Return the [x, y] coordinate for the center point of the cell that contains the specified text.  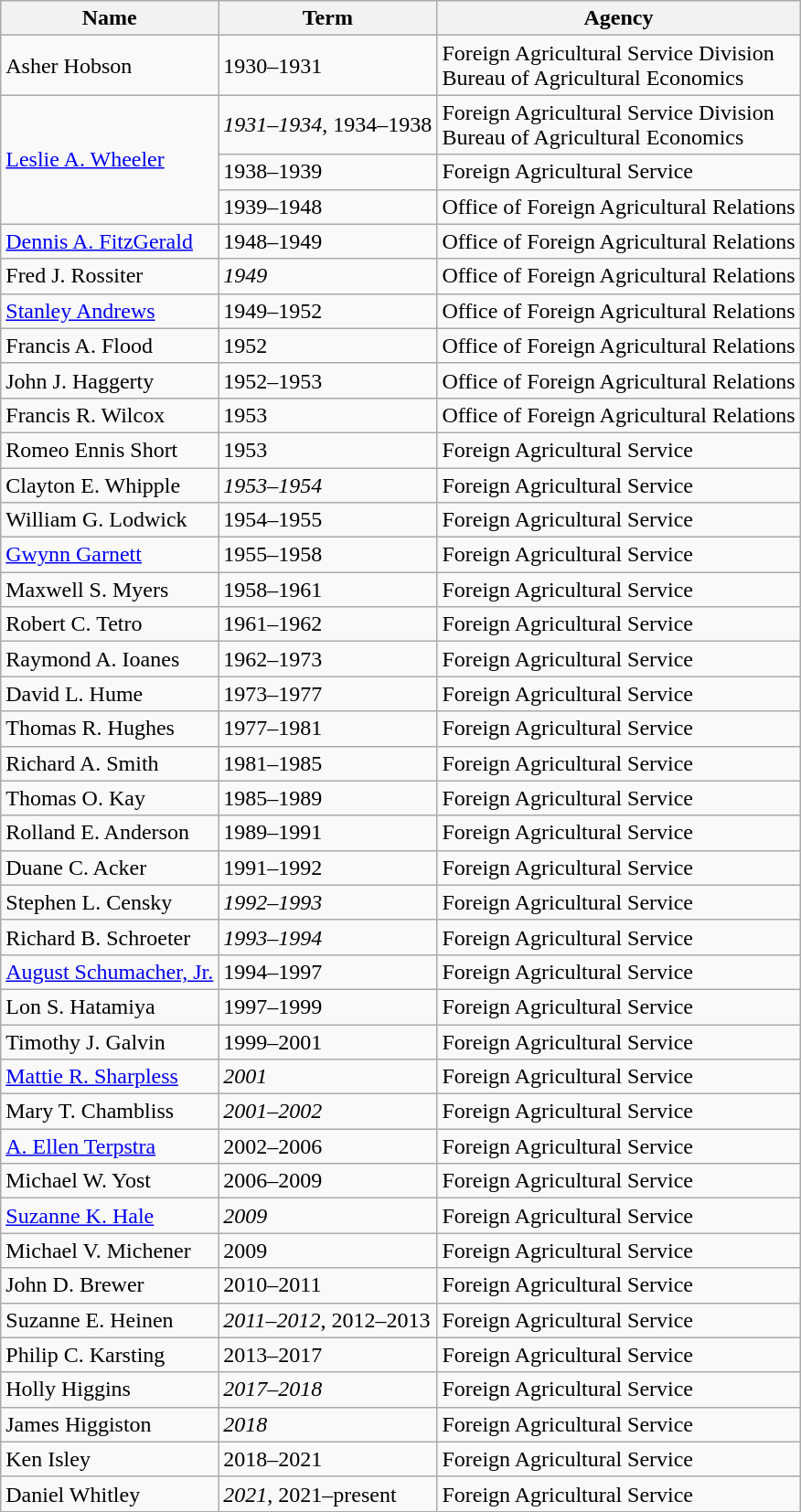
Lon S. Hatamiya [110, 1006]
Suzanne K. Hale [110, 1216]
Duane C. Acker [110, 868]
1948–1949 [327, 241]
1985–1989 [327, 798]
1952 [327, 346]
2017–2018 [327, 1390]
1989–1991 [327, 833]
Michael V. Michener [110, 1251]
1949–1952 [327, 311]
1981–1985 [327, 763]
Term [327, 18]
Suzanne E. Heinen [110, 1320]
John D. Brewer [110, 1285]
Raymond A. Ioanes [110, 659]
2011–2012, 2012–2013 [327, 1320]
Richard A. Smith [110, 763]
1954–1955 [327, 520]
August Schumacher, Jr. [110, 972]
2001 [327, 1077]
2001–2002 [327, 1112]
1962–1973 [327, 659]
1955–1958 [327, 555]
Dennis A. FitzGerald [110, 241]
Michael W. Yost [110, 1181]
2010–2011 [327, 1285]
1930–1931 [327, 66]
1977–1981 [327, 729]
1953–1954 [327, 485]
Francis A. Flood [110, 346]
Philip C. Karsting [110, 1355]
1961–1962 [327, 624]
Fred J. Rossiter [110, 276]
1939–1948 [327, 207]
2002–2006 [327, 1146]
2021, 2021–present [327, 1494]
James Higgiston [110, 1424]
1973–1977 [327, 694]
Timothy J. Galvin [110, 1041]
1997–1999 [327, 1006]
1952–1953 [327, 380]
1931–1934, 1934–1938 [327, 124]
Stanley Andrews [110, 311]
1949 [327, 276]
2018 [327, 1424]
Daniel Whitley [110, 1494]
1991–1992 [327, 868]
Thomas R. Hughes [110, 729]
Name [110, 18]
Gwynn Garnett [110, 555]
1958–1961 [327, 590]
Francis R. Wilcox [110, 415]
1992–1993 [327, 902]
Mary T. Chambliss [110, 1112]
Maxwell S. Myers [110, 590]
Mattie R. Sharpless [110, 1077]
Rolland E. Anderson [110, 833]
John J. Haggerty [110, 380]
David L. Hume [110, 694]
Stephen L. Censky [110, 902]
1999–2001 [327, 1041]
A. Ellen Terpstra [110, 1146]
2006–2009 [327, 1181]
1993–1994 [327, 937]
2018–2021 [327, 1459]
Clayton E. Whipple [110, 485]
Leslie A. Wheeler [110, 159]
Asher Hobson [110, 66]
William G. Lodwick [110, 520]
Thomas O. Kay [110, 798]
1938–1939 [327, 172]
Robert C. Tetro [110, 624]
1994–1997 [327, 972]
Agency [618, 18]
Richard B. Schroeter [110, 937]
Holly Higgins [110, 1390]
Romeo Ennis Short [110, 450]
Ken Isley [110, 1459]
2013–2017 [327, 1355]
